Extract the [x, y] coordinate from the center of the cell holding the provided text.  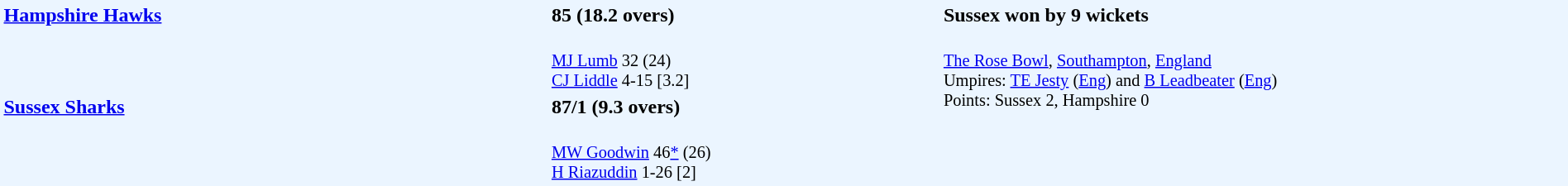
MW Goodwin 46* (26) H Riazuddin 1-26 [2] [744, 152]
Sussex won by 9 wickets [1254, 15]
MJ Lumb 32 (24) CJ Liddle 4-15 [3.2] [744, 61]
Hampshire Hawks [275, 47]
85 (18.2 overs) [744, 15]
87/1 (9.3 overs) [744, 107]
The Rose Bowl, Southampton, England Umpires: TE Jesty (Eng) and B Leadbeater (Eng) Points: Sussex 2, Hampshire 0 [1254, 107]
Sussex Sharks [275, 139]
